Locate the cell with the specified text and output its [X, Y] center coordinate. 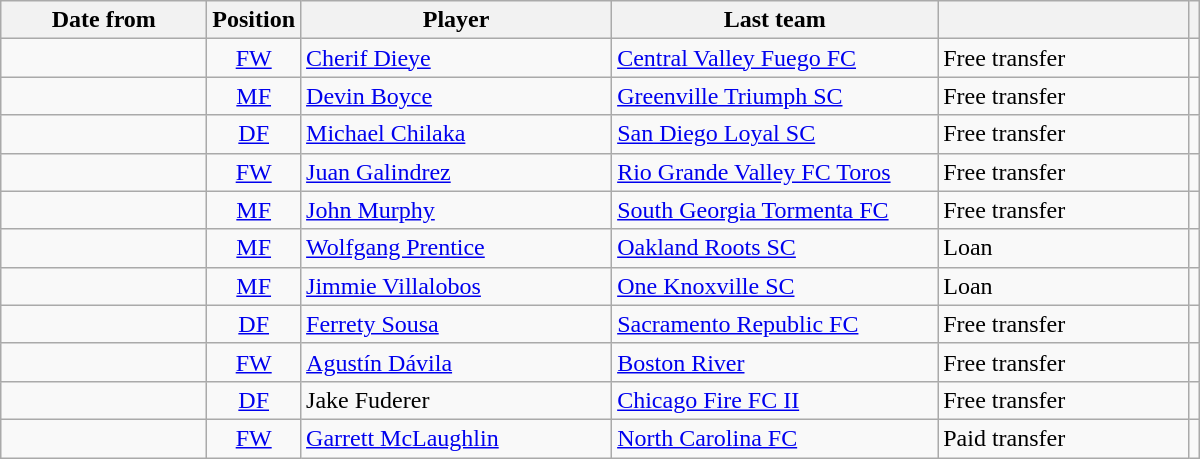
Rio Grande Valley FC Toros [775, 172]
Position [254, 20]
Wolfgang Prentice [456, 248]
Ferrety Sousa [456, 324]
Michael Chilaka [456, 134]
Boston River [775, 362]
Last team [775, 20]
Paid transfer [1064, 438]
John Murphy [456, 210]
Devin Boyce [456, 96]
Cherif Dieye [456, 58]
Greenville Triumph SC [775, 96]
Sacramento Republic FC [775, 324]
One Knoxville SC [775, 286]
Juan Galindrez [456, 172]
Oakland Roots SC [775, 248]
Jimmie Villalobos [456, 286]
Jake Fuderer [456, 400]
South Georgia Tormenta FC [775, 210]
San Diego Loyal SC [775, 134]
Player [456, 20]
Chicago Fire FC II [775, 400]
North Carolina FC [775, 438]
Agustín Dávila [456, 362]
Date from [104, 20]
Central Valley Fuego FC [775, 58]
Garrett McLaughlin [456, 438]
